Provide the (X, Y) coordinate of the cell's center where the given text is located.  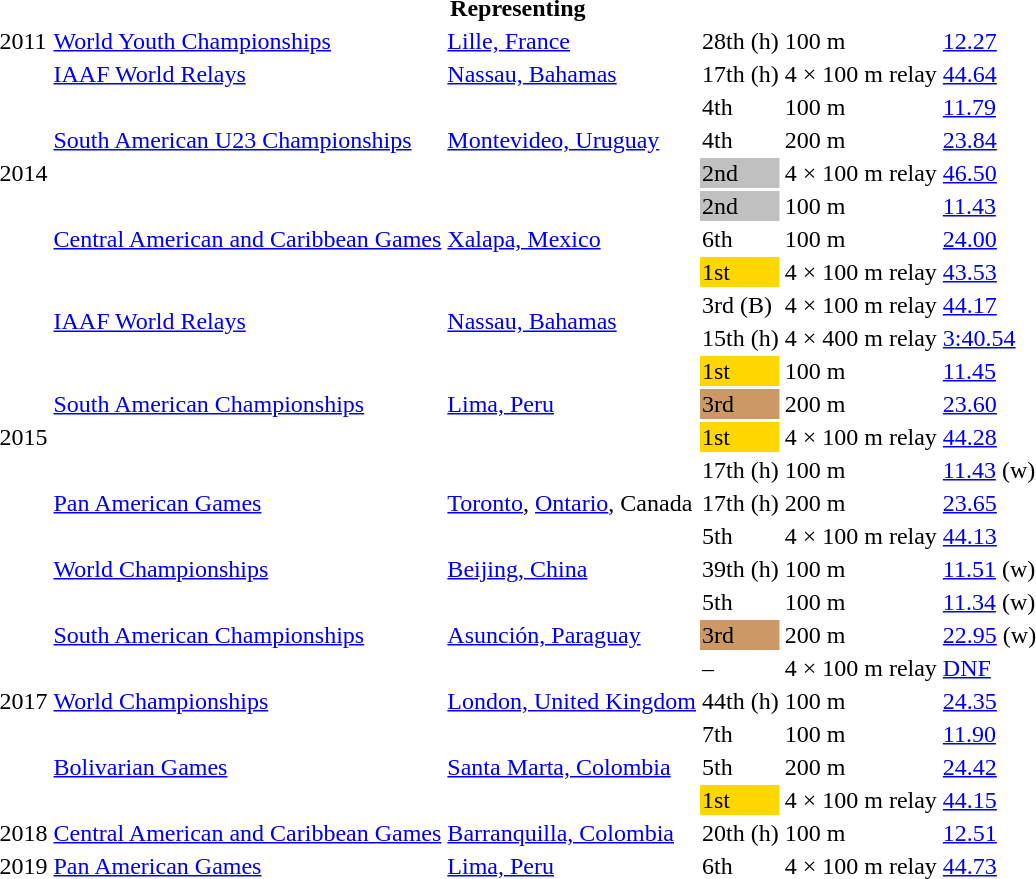
Barranquilla, Colombia (572, 833)
3rd (B) (741, 305)
Santa Marta, Colombia (572, 767)
Lima, Peru (572, 404)
Montevideo, Uruguay (572, 140)
London, United Kingdom (572, 701)
Asunción, Paraguay (572, 635)
Beijing, China (572, 569)
7th (741, 734)
39th (h) (741, 569)
World Youth Championships (248, 41)
20th (h) (741, 833)
South American U23 Championships (248, 140)
– (741, 668)
6th (741, 239)
Bolivarian Games (248, 767)
44th (h) (741, 701)
Pan American Games (248, 503)
Lille, France (572, 41)
15th (h) (741, 338)
4 × 400 m relay (860, 338)
Xalapa, Mexico (572, 239)
Toronto, Ontario, Canada (572, 503)
28th (h) (741, 41)
